Extract the [X, Y] coordinate from the center of the cell holding the provided text.  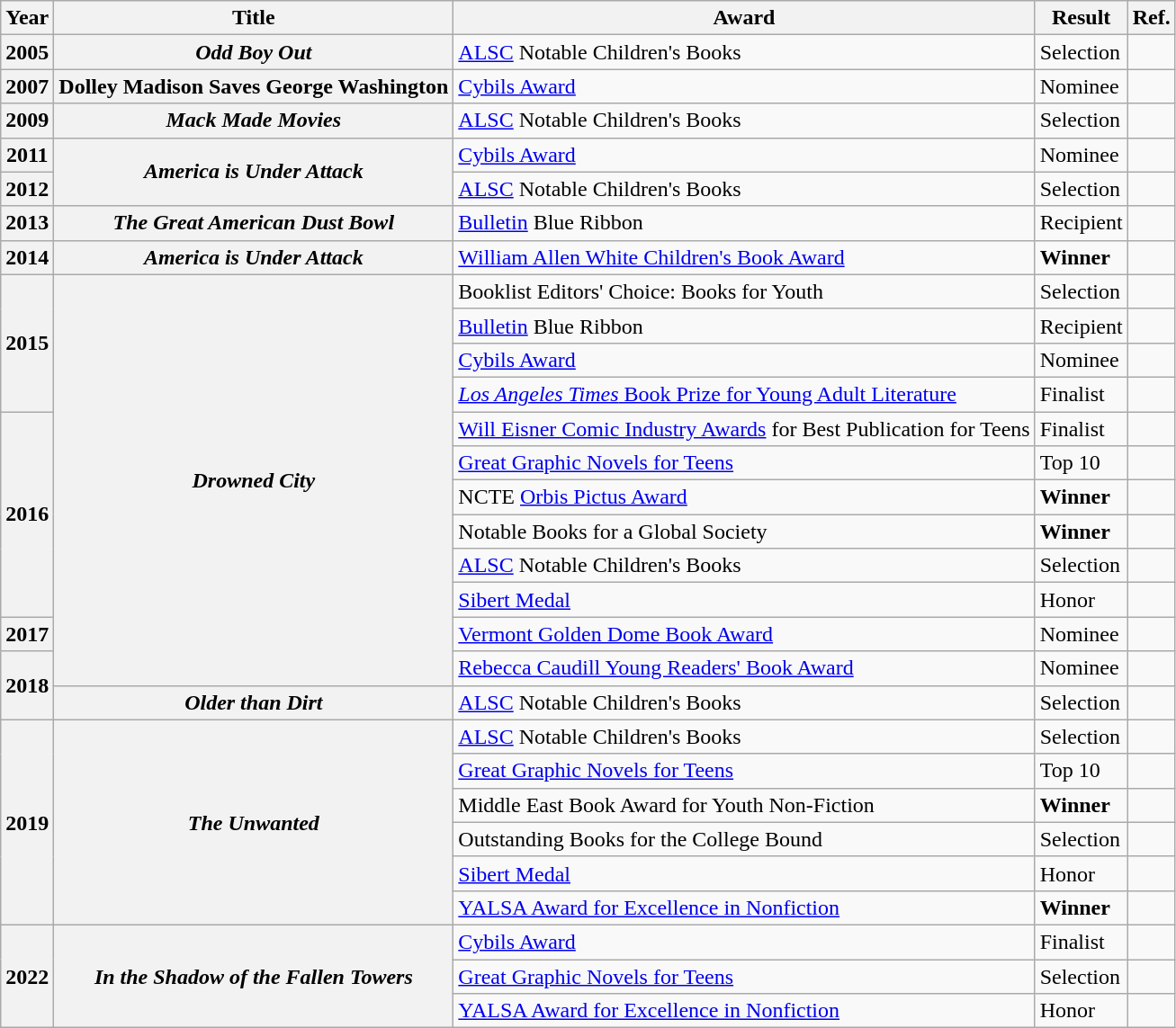
2011 [27, 155]
William Allen White Children's Book Award [744, 257]
2016 [27, 514]
Vermont Golden Dome Book Award [744, 634]
2019 [27, 822]
2012 [27, 189]
2014 [27, 257]
NCTE Orbis Pictus Award [744, 497]
Older than Dirt [254, 702]
Year [27, 18]
Title [254, 18]
Odd Boy Out [254, 52]
The Unwanted [254, 822]
Dolley Madison Saves George Washington [254, 86]
Ref. [1152, 18]
Middle East Book Award for Youth Non-Fiction [744, 805]
The Great American Dust Bowl [254, 223]
Mack Made Movies [254, 121]
Outstanding Books for the College Bound [744, 839]
In the Shadow of the Fallen Towers [254, 976]
Los Angeles Times Book Prize for Young Adult Literature [744, 394]
Award [744, 18]
Will Eisner Comic Industry Awards for Best Publication for Teens [744, 429]
2009 [27, 121]
2007 [27, 86]
Booklist Editors' Choice: Books for Youth [744, 291]
2005 [27, 52]
Rebecca Caudill Young Readers' Book Award [744, 668]
2018 [27, 685]
2013 [27, 223]
Drowned City [254, 480]
2017 [27, 634]
2022 [27, 976]
Result [1082, 18]
Notable Books for a Global Society [744, 532]
2015 [27, 343]
